Return [X, Y] of the center of cell containing provided text 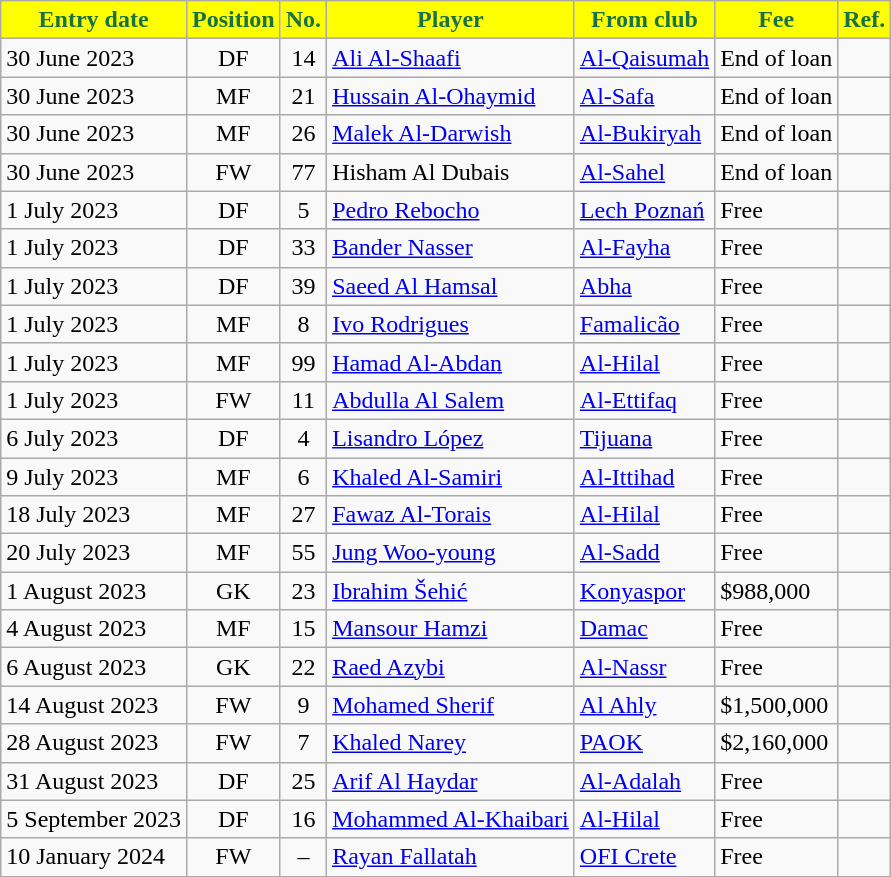
Ibrahim Šehić [451, 591]
21 [303, 96]
– [303, 857]
Ali Al-Shaafi [451, 58]
31 August 2023 [94, 781]
77 [303, 172]
Malek Al-Darwish [451, 134]
18 July 2023 [94, 515]
Hisham Al Dubais [451, 172]
28 August 2023 [94, 743]
14 August 2023 [94, 705]
PAOK [644, 743]
Al-Qaisumah [644, 58]
Lech Poznań [644, 210]
Arif Al Haydar [451, 781]
Abha [644, 286]
25 [303, 781]
$1,500,000 [776, 705]
No. [303, 20]
55 [303, 553]
1 August 2023 [94, 591]
Al-Ittihad [644, 477]
10 January 2024 [94, 857]
Damac [644, 629]
Player [451, 20]
16 [303, 819]
Al-Adalah [644, 781]
Pedro Rebocho [451, 210]
Famalicão [644, 324]
OFI Crete [644, 857]
Mansour Hamzi [451, 629]
$2,160,000 [776, 743]
11 [303, 400]
Fawaz Al-Torais [451, 515]
Position [233, 20]
Raed Azybi [451, 667]
$988,000 [776, 591]
Al Ahly [644, 705]
Mohammed Al-Khaibari [451, 819]
Al-Bukiryah [644, 134]
Al-Nassr [644, 667]
Al-Safa [644, 96]
33 [303, 248]
Al-Sadd [644, 553]
Mohamed Sherif [451, 705]
6 August 2023 [94, 667]
Tijuana [644, 438]
Khaled Narey [451, 743]
Hamad Al-Abdan [451, 362]
20 July 2023 [94, 553]
Bander Nasser [451, 248]
Abdulla Al Salem [451, 400]
15 [303, 629]
Ivo Rodrigues [451, 324]
39 [303, 286]
Jung Woo-young [451, 553]
Al-Fayha [644, 248]
Fee [776, 20]
Al-Ettifaq [644, 400]
Al-Sahel [644, 172]
Khaled Al-Samiri [451, 477]
5 [303, 210]
22 [303, 667]
5 September 2023 [94, 819]
9 [303, 705]
27 [303, 515]
8 [303, 324]
Lisandro López [451, 438]
26 [303, 134]
Hussain Al-Ohaymid [451, 96]
9 July 2023 [94, 477]
Ref. [864, 20]
23 [303, 591]
7 [303, 743]
4 [303, 438]
From club [644, 20]
6 July 2023 [94, 438]
Konyaspor [644, 591]
99 [303, 362]
Entry date [94, 20]
6 [303, 477]
Saeed Al Hamsal [451, 286]
14 [303, 58]
Rayan Fallatah [451, 857]
4 August 2023 [94, 629]
